Capture the cell that displays the provided text and extract its (x, y) central coordinate. 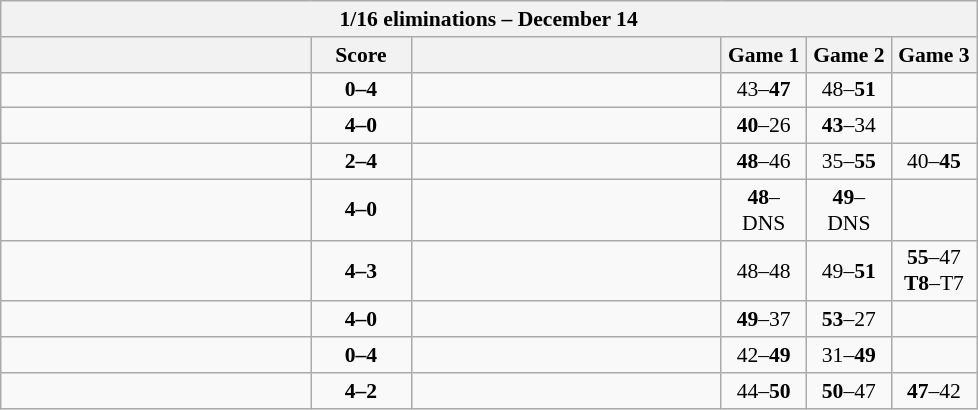
42–49 (764, 355)
43–34 (848, 126)
Game 2 (848, 55)
48–DNS (764, 210)
31–49 (848, 355)
44–50 (764, 391)
40–26 (764, 126)
1/16 eliminations – December 14 (489, 19)
35–55 (848, 162)
49–DNS (848, 210)
53–27 (848, 320)
50–47 (848, 391)
2–4 (361, 162)
Game 3 (934, 55)
Score (361, 55)
49–37 (764, 320)
4–3 (361, 270)
4–2 (361, 391)
49–51 (848, 270)
48–46 (764, 162)
47–42 (934, 391)
55–47T8–T7 (934, 270)
43–47 (764, 90)
48–51 (848, 90)
Game 1 (764, 55)
40–45 (934, 162)
48–48 (764, 270)
